Locate the cell with the specified text and output its [x, y] center coordinate. 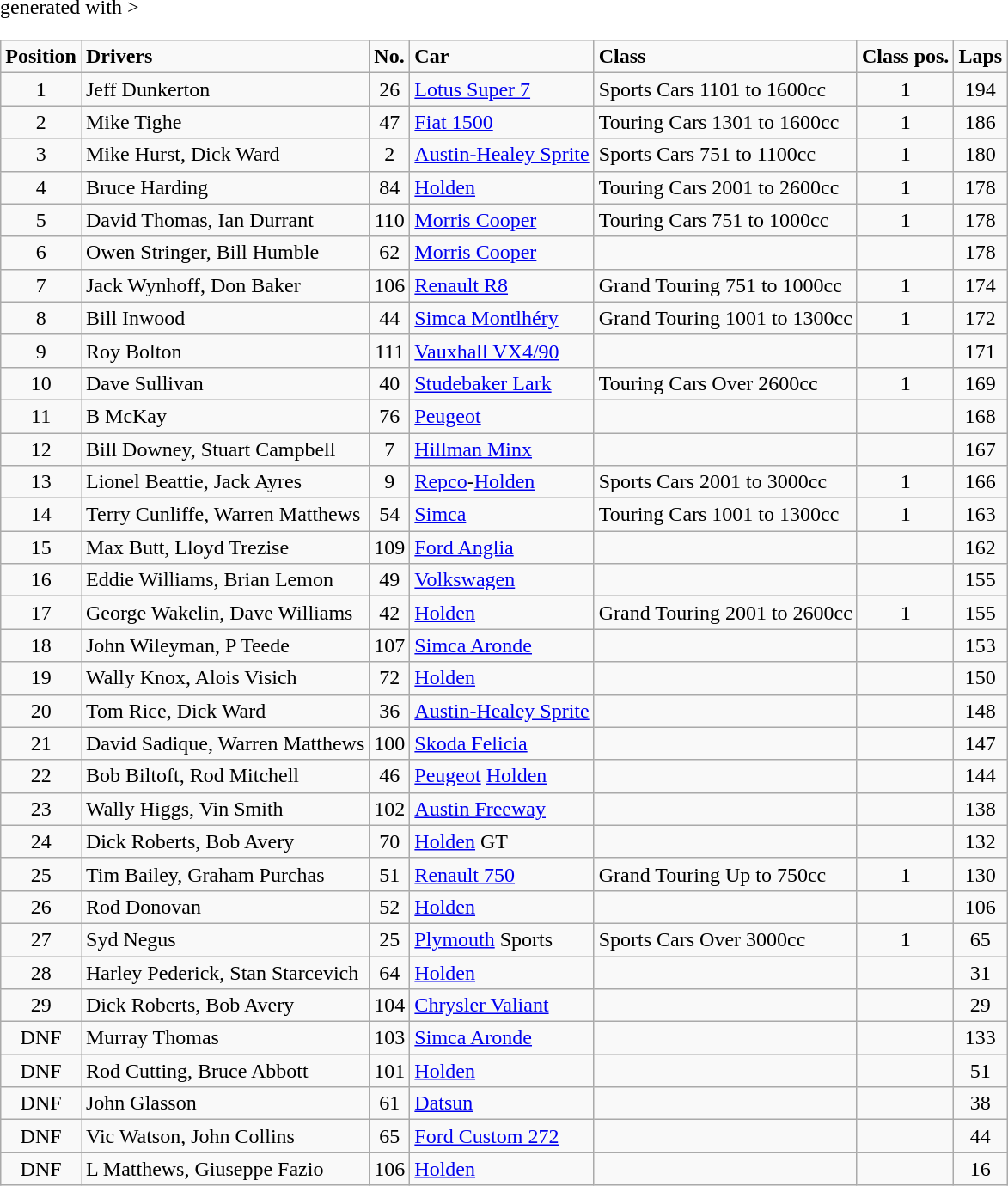
5 [41, 220]
20 [41, 711]
Bill Inwood [225, 318]
101 [390, 1071]
172 [981, 318]
Max Butt, Lloyd Trezise [225, 547]
Terry Cunliffe, Warren Matthews [225, 515]
Studebaker Lark [502, 383]
171 [981, 351]
12 [41, 449]
Grand Touring Up to 750cc [725, 874]
23 [41, 809]
Jeff Dunkerton [225, 89]
3 [41, 155]
Murray Thomas [225, 1038]
Volkswagen [502, 580]
109 [390, 547]
Eddie Williams, Brian Lemon [225, 580]
Car [502, 57]
Peugeot [502, 416]
Holden GT [502, 841]
Hillman Minx [502, 449]
Ford Custom 272 [502, 1136]
133 [981, 1038]
194 [981, 89]
110 [390, 220]
Tim Bailey, Graham Purchas [225, 874]
Ford Anglia [502, 547]
Laps [981, 57]
Touring Cars 1001 to 1300cc [725, 515]
10 [41, 383]
111 [390, 351]
70 [390, 841]
Wally Higgs, Vin Smith [225, 809]
Class [725, 57]
17 [41, 613]
Owen Stringer, Bill Humble [225, 253]
Sports Cars 1101 to 1600cc [725, 89]
168 [981, 416]
Class pos. [905, 57]
Grand Touring 1001 to 1300cc [725, 318]
150 [981, 678]
Vic Watson, John Collins [225, 1136]
15 [41, 547]
153 [981, 645]
162 [981, 547]
61 [390, 1103]
Repco-Holden [502, 482]
166 [981, 482]
102 [390, 809]
Touring Cars 2001 to 2600cc [725, 187]
4 [41, 187]
147 [981, 743]
Mike Tighe [225, 122]
62 [390, 253]
Drivers [225, 57]
84 [390, 187]
Lotus Super 7 [502, 89]
Simca [502, 515]
Position [41, 57]
John Wileyman, P Teede [225, 645]
64 [390, 972]
John Glasson [225, 1103]
George Wakelin, Dave Williams [225, 613]
76 [390, 416]
Fiat 1500 [502, 122]
Tom Rice, Dick Ward [225, 711]
24 [41, 841]
132 [981, 841]
104 [390, 1006]
No. [390, 57]
52 [390, 907]
Sports Cars 751 to 1100cc [725, 155]
6 [41, 253]
Dave Sullivan [225, 383]
Skoda Felicia [502, 743]
54 [390, 515]
11 [41, 416]
Wally Knox, Alois Visich [225, 678]
L Matthews, Giuseppe Fazio [225, 1169]
21 [41, 743]
18 [41, 645]
Plymouth Sports [502, 939]
130 [981, 874]
Vauxhall VX4/90 [502, 351]
28 [41, 972]
103 [390, 1038]
Datsun [502, 1103]
Bob Biltoft, Rod Mitchell [225, 776]
Sports Cars Over 3000cc [725, 939]
Harley Pederick, Stan Starcevich [225, 972]
Grand Touring 2001 to 2600cc [725, 613]
72 [390, 678]
Rod Cutting, Bruce Abbott [225, 1071]
David Thomas, Ian Durrant [225, 220]
Sports Cars 2001 to 3000cc [725, 482]
100 [390, 743]
Mike Hurst, Dick Ward [225, 155]
Simca Montlhéry [502, 318]
167 [981, 449]
38 [981, 1103]
47 [390, 122]
Bruce Harding [225, 187]
144 [981, 776]
22 [41, 776]
46 [390, 776]
40 [390, 383]
Austin Freeway [502, 809]
Peugeot Holden [502, 776]
Renault 750 [502, 874]
13 [41, 482]
163 [981, 515]
Touring Cars 751 to 1000cc [725, 220]
107 [390, 645]
19 [41, 678]
169 [981, 383]
14 [41, 515]
36 [390, 711]
138 [981, 809]
27 [41, 939]
186 [981, 122]
31 [981, 972]
Grand Touring 751 to 1000cc [725, 285]
148 [981, 711]
David Sadique, Warren Matthews [225, 743]
Chrysler Valiant [502, 1006]
8 [41, 318]
Bill Downey, Stuart Campbell [225, 449]
Rod Donovan [225, 907]
49 [390, 580]
Jack Wynhoff, Don Baker [225, 285]
42 [390, 613]
Syd Negus [225, 939]
Touring Cars 1301 to 1600cc [725, 122]
Lionel Beattie, Jack Ayres [225, 482]
Roy Bolton [225, 351]
174 [981, 285]
Touring Cars Over 2600cc [725, 383]
B McKay [225, 416]
180 [981, 155]
Renault R8 [502, 285]
